Return [X, Y] of the center of cell containing provided text 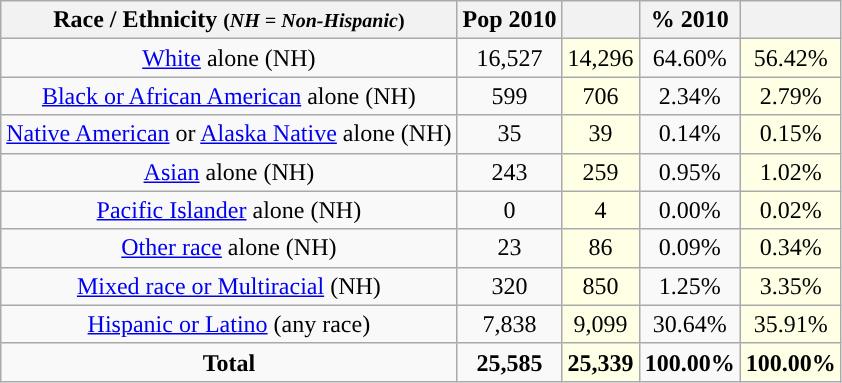
35.91% [790, 324]
2.34% [690, 96]
Pacific Islander alone (NH) [229, 210]
Pop 2010 [510, 20]
1.02% [790, 172]
56.42% [790, 58]
Hispanic or Latino (any race) [229, 324]
39 [600, 134]
23 [510, 248]
25,585 [510, 362]
706 [600, 96]
35 [510, 134]
850 [600, 286]
0.02% [790, 210]
2.79% [790, 96]
% 2010 [690, 20]
White alone (NH) [229, 58]
Race / Ethnicity (NH = Non-Hispanic) [229, 20]
0.14% [690, 134]
Other race alone (NH) [229, 248]
3.35% [790, 286]
16,527 [510, 58]
0.09% [690, 248]
0.95% [690, 172]
243 [510, 172]
259 [600, 172]
64.60% [690, 58]
Black or African American alone (NH) [229, 96]
0.34% [790, 248]
Total [229, 362]
7,838 [510, 324]
320 [510, 286]
9,099 [600, 324]
599 [510, 96]
14,296 [600, 58]
86 [600, 248]
1.25% [690, 286]
Asian alone (NH) [229, 172]
0.00% [690, 210]
0 [510, 210]
Mixed race or Multiracial (NH) [229, 286]
0.15% [790, 134]
Native American or Alaska Native alone (NH) [229, 134]
4 [600, 210]
30.64% [690, 324]
25,339 [600, 362]
